Return the (x, y) coordinate for the center point of the cell that contains the specified text.  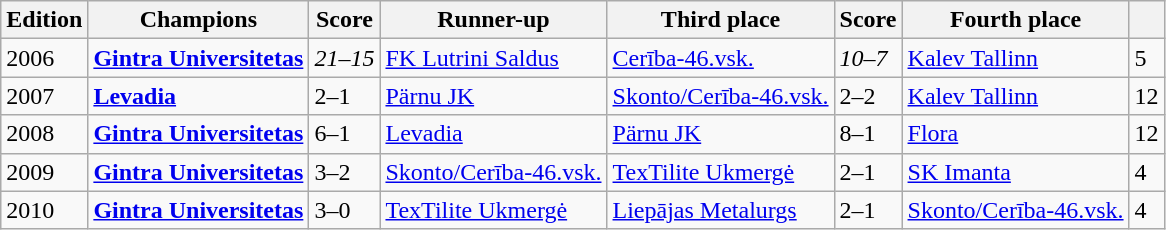
5 (1146, 58)
2010 (44, 210)
3–2 (344, 172)
Champions (198, 20)
Runner-up (494, 20)
2006 (44, 58)
Third place (720, 20)
8–1 (868, 134)
2–2 (868, 96)
6–1 (344, 134)
Cerība-46.vsk. (720, 58)
Liepājas Metalurgs (720, 210)
3–0 (344, 210)
Edition (44, 20)
FK Lutrini Saldus (494, 58)
2009 (44, 172)
2008 (44, 134)
Fourth place (1016, 20)
21–15 (344, 58)
SK Imanta (1016, 172)
2007 (44, 96)
Flora (1016, 134)
10–7 (868, 58)
